From the cell containing the given text, extract its center point as [X, Y] coordinate. 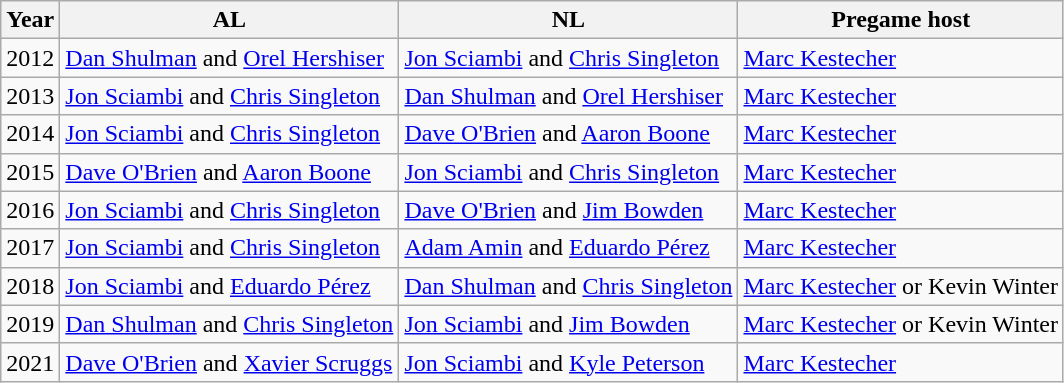
Pregame host [901, 20]
Jon Sciambi and Jim Bowden [568, 324]
Year [30, 20]
2013 [30, 96]
Dave O'Brien and Xavier Scruggs [230, 362]
AL [230, 20]
2018 [30, 286]
2014 [30, 134]
2017 [30, 248]
Jon Sciambi and Kyle Peterson [568, 362]
Dave O'Brien and Jim Bowden [568, 210]
2015 [30, 172]
2021 [30, 362]
Adam Amin and Eduardo Pérez [568, 248]
2016 [30, 210]
2012 [30, 58]
Jon Sciambi and Eduardo Pérez [230, 286]
NL [568, 20]
2019 [30, 324]
